Pinpoint the cell where the given text exists, returning its (x, y) midpoint coordinate. 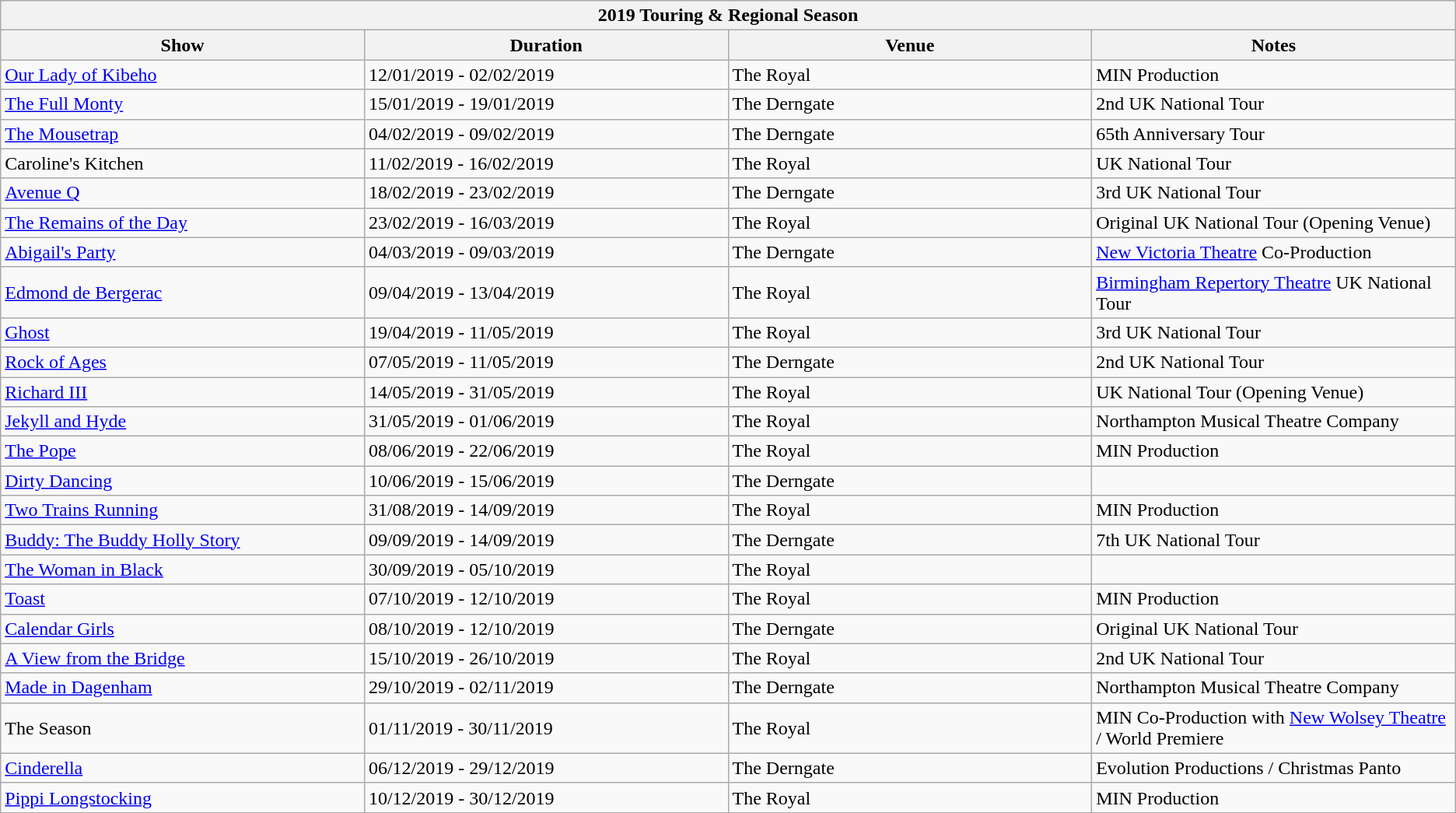
23/02/2019 - 16/03/2019 (546, 223)
65th Anniversary Tour (1274, 134)
The Remains of the Day (183, 223)
Calendar Girls (183, 629)
Avenue Q (183, 193)
Show (183, 45)
Abigail's Party (183, 252)
Venue (910, 45)
7th UK National Tour (1274, 540)
Buddy: The Buddy Holly Story (183, 540)
Pippi Longstocking (183, 797)
The Woman in Black (183, 569)
Caroline's Kitchen (183, 163)
Rock of Ages (183, 362)
The Mousetrap (183, 134)
Notes (1274, 45)
The Pope (183, 451)
08/06/2019 - 22/06/2019 (546, 451)
A View from the Bridge (183, 658)
07/10/2019 - 12/10/2019 (546, 599)
Toast (183, 599)
Made in Dagenham (183, 688)
The Full Monty (183, 104)
19/04/2019 - 11/05/2019 (546, 332)
04/03/2019 - 09/03/2019 (546, 252)
Richard III (183, 391)
The Season (183, 728)
Birmingham Repertory Theatre UK National Tour (1274, 293)
UK National Tour (1274, 163)
15/10/2019 - 26/10/2019 (546, 658)
08/10/2019 - 12/10/2019 (546, 629)
Two Trains Running (183, 510)
06/12/2019 - 29/12/2019 (546, 768)
31/08/2019 - 14/09/2019 (546, 510)
Edmond de Bergerac (183, 293)
Ghost (183, 332)
Duration (546, 45)
14/05/2019 - 31/05/2019 (546, 391)
30/09/2019 - 05/10/2019 (546, 569)
2019 Touring & Regional Season (728, 16)
UK National Tour (Opening Venue) (1274, 391)
31/05/2019 - 01/06/2019 (546, 422)
Original UK National Tour (1274, 629)
01/11/2019 - 30/11/2019 (546, 728)
Our Lady of Kibeho (183, 75)
Dirty Dancing (183, 481)
Cinderella (183, 768)
11/02/2019 - 16/02/2019 (546, 163)
04/02/2019 - 09/02/2019 (546, 134)
18/02/2019 - 23/02/2019 (546, 193)
New Victoria Theatre Co-Production (1274, 252)
07/05/2019 - 11/05/2019 (546, 362)
Evolution Productions / Christmas Panto (1274, 768)
29/10/2019 - 02/11/2019 (546, 688)
12/01/2019 - 02/02/2019 (546, 75)
10/06/2019 - 15/06/2019 (546, 481)
Jekyll and Hyde (183, 422)
09/09/2019 - 14/09/2019 (546, 540)
MIN Co-Production with New Wolsey Theatre / World Premiere (1274, 728)
10/12/2019 - 30/12/2019 (546, 797)
Original UK National Tour (Opening Venue) (1274, 223)
09/04/2019 - 13/04/2019 (546, 293)
15/01/2019 - 19/01/2019 (546, 104)
